Determine the [x, y] coordinate at the center of the cell enclosing the given text.  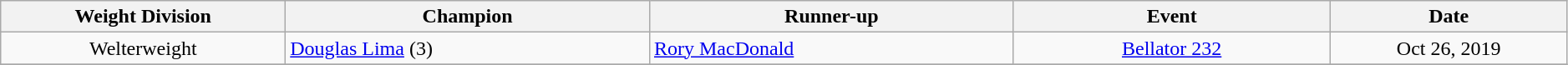
Oct 26, 2019 [1449, 48]
Runner-up [831, 17]
Date [1449, 17]
Champion [468, 17]
Welterweight [144, 48]
Rory MacDonald [831, 48]
Weight Division [144, 17]
Douglas Lima (3) [468, 48]
Bellator 232 [1171, 48]
Event [1171, 17]
